Provide the [X, Y] coordinate of the cell's center where the given text is located.  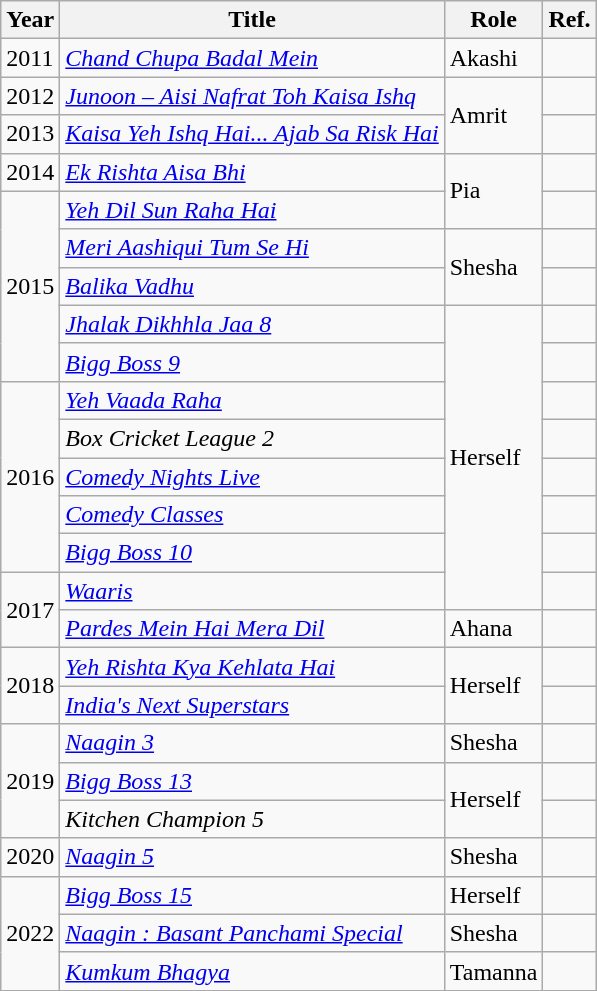
Naagin : Basant Panchami Special [252, 933]
Bigg Boss 10 [252, 553]
Kumkum Bhagya [252, 971]
Ref. [570, 20]
Box Cricket League 2 [252, 438]
2015 [30, 286]
Yeh Rishta Kya Kehlata Hai [252, 667]
Yeh Dil Sun Raha Hai [252, 210]
Bigg Boss 13 [252, 781]
Comedy Nights Live [252, 477]
Chand Chupa Badal Mein [252, 58]
India's Next Superstars [252, 705]
2020 [30, 857]
Ek Rishta Aisa Bhi [252, 172]
Meri Aashiqui Tum Se Hi [252, 248]
Akashi [494, 58]
Balika Vadhu [252, 286]
Bigg Boss 9 [252, 362]
Bigg Boss 15 [252, 895]
Yeh Vaada Raha [252, 400]
Comedy Classes [252, 515]
Pia [494, 191]
2022 [30, 933]
Ahana [494, 629]
Naagin 3 [252, 743]
Title [252, 20]
Kaisa Yeh Ishq Hai... Ajab Sa Risk Hai [252, 134]
2011 [30, 58]
Kitchen Champion 5 [252, 819]
Amrit [494, 115]
Waaris [252, 591]
2012 [30, 96]
2016 [30, 476]
Naagin 5 [252, 857]
2019 [30, 781]
Jhalak Dikhhla Jaa 8 [252, 324]
Pardes Mein Hai Mera Dil [252, 629]
Year [30, 20]
2013 [30, 134]
Junoon – Aisi Nafrat Toh Kaisa Ishq [252, 96]
Tamanna [494, 971]
2018 [30, 686]
2017 [30, 610]
2014 [30, 172]
Role [494, 20]
